Locate the cell with the specified text and output its [X, Y] center coordinate. 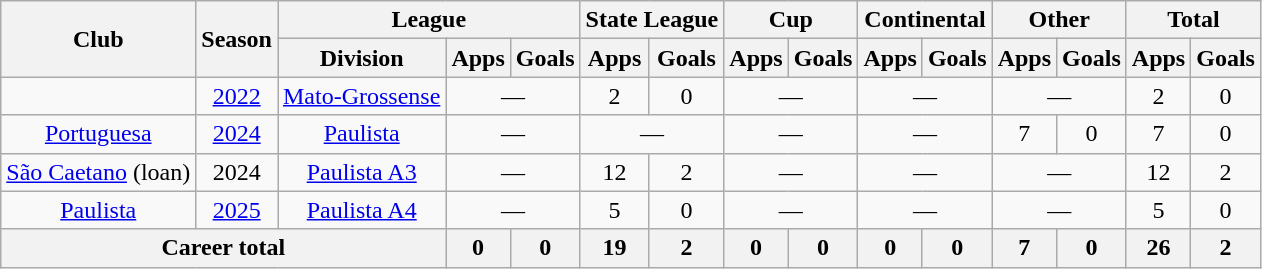
2025 [237, 210]
Continental [925, 20]
Paulista A4 [362, 210]
19 [614, 248]
Club [98, 39]
Season [237, 39]
Total [1193, 20]
Career total [224, 248]
26 [1158, 248]
League [430, 20]
Mato-Grossense [362, 96]
Division [362, 58]
Cup [791, 20]
São Caetano (loan) [98, 172]
State League [652, 20]
2022 [237, 96]
Other [1059, 20]
Portuguesa [98, 134]
Paulista A3 [362, 172]
